Return the (x, y) coordinate for the center point of the cell that contains the specified text.  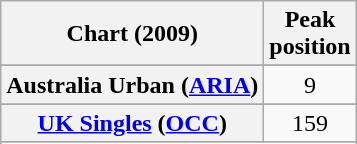
Peakposition (310, 34)
9 (310, 85)
Australia Urban (ARIA) (132, 85)
159 (310, 123)
Chart (2009) (132, 34)
UK Singles (OCC) (132, 123)
